Identify which cell holds the provided text, then report its [x, y] central coordinate. 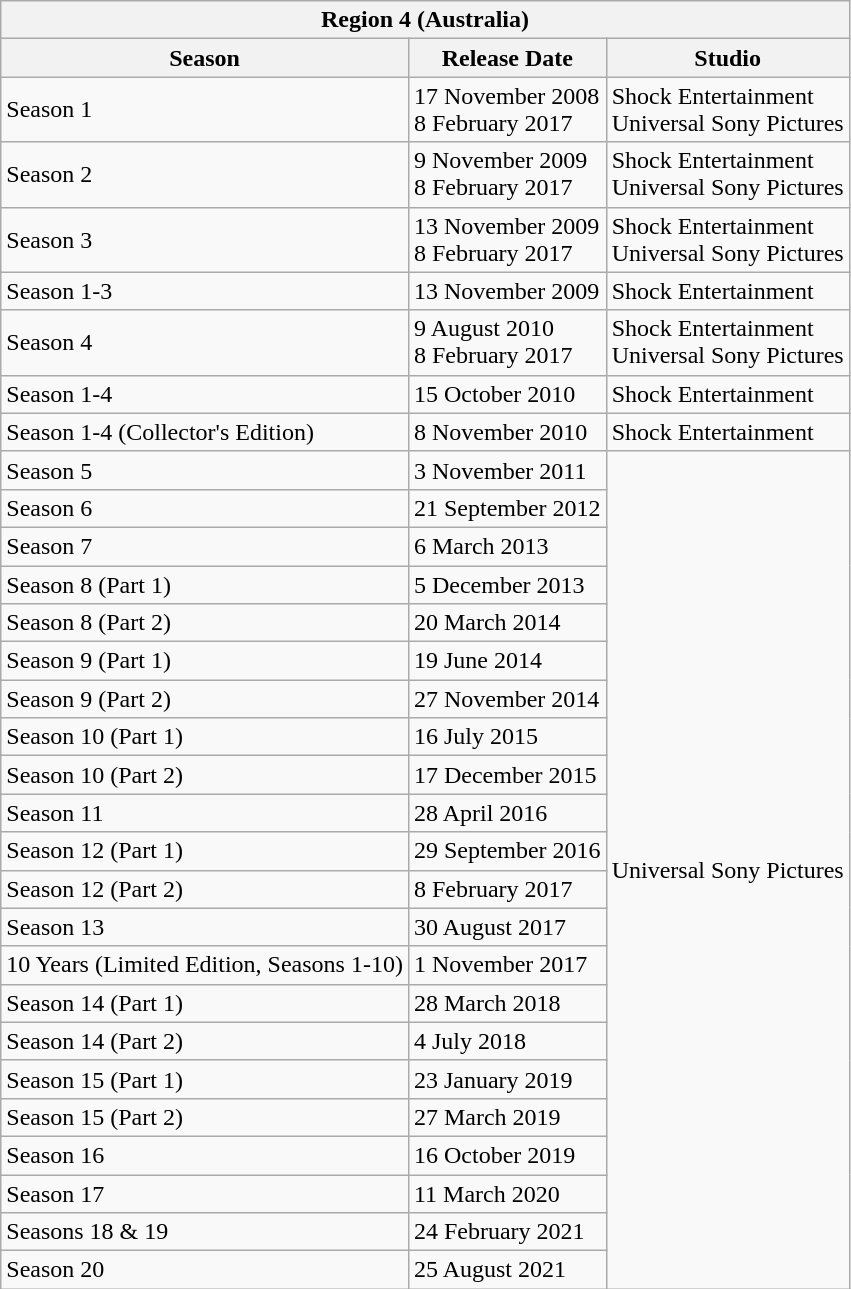
Release Date [507, 58]
Universal Sony Pictures [728, 870]
Season 14 (Part 1) [205, 1003]
Season 16 [205, 1155]
17 November 20088 February 2017 [507, 110]
1 November 2017 [507, 965]
28 March 2018 [507, 1003]
25 August 2021 [507, 1270]
Season 9 (Part 2) [205, 699]
Season [205, 58]
Season 5 [205, 470]
Season 10 (Part 1) [205, 737]
5 December 2013 [507, 585]
Season 4 [205, 342]
16 October 2019 [507, 1155]
Season 11 [205, 813]
16 July 2015 [507, 737]
3 November 2011 [507, 470]
Season 1 [205, 110]
10 Years (Limited Edition, Seasons 1-10) [205, 965]
Season 3 [205, 240]
Season 7 [205, 546]
Season 9 (Part 1) [205, 661]
9 November 20098 February 2017 [507, 174]
9 August 20108 February 2017 [507, 342]
24 February 2021 [507, 1232]
28 April 2016 [507, 813]
13 November 20098 February 2017 [507, 240]
Season 17 [205, 1193]
Season 12 (Part 1) [205, 851]
30 August 2017 [507, 927]
13 November 2009 [507, 291]
6 March 2013 [507, 546]
Season 8 (Part 1) [205, 585]
19 June 2014 [507, 661]
Season 15 (Part 2) [205, 1117]
20 March 2014 [507, 623]
Season 13 [205, 927]
8 November 2010 [507, 432]
21 September 2012 [507, 508]
Season 8 (Part 2) [205, 623]
Season 12 (Part 2) [205, 889]
15 October 2010 [507, 394]
23 January 2019 [507, 1079]
Season 6 [205, 508]
Season 15 (Part 1) [205, 1079]
Region 4 (Australia) [425, 20]
11 March 2020 [507, 1193]
Studio [728, 58]
Season 10 (Part 2) [205, 775]
Season 1-4 (Collector's Edition) [205, 432]
Season 1-3 [205, 291]
Season 14 (Part 2) [205, 1041]
4 July 2018 [507, 1041]
Seasons 18 & 19 [205, 1232]
Season 20 [205, 1270]
29 September 2016 [507, 851]
27 November 2014 [507, 699]
Season 1-4 [205, 394]
Season 2 [205, 174]
17 December 2015 [507, 775]
27 March 2019 [507, 1117]
8 February 2017 [507, 889]
